Identify which cell holds the provided text, then report its [x, y] central coordinate. 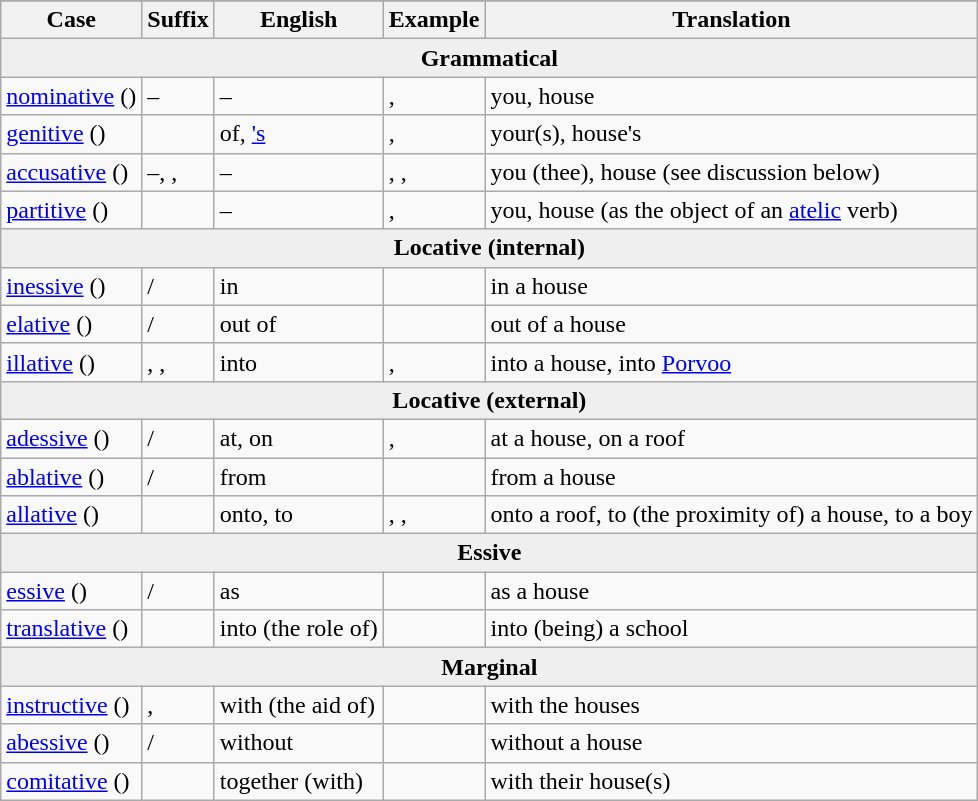
of, 's [298, 134]
you, house [732, 96]
you (thee), house (see discussion below) [732, 172]
allative () [72, 515]
Case [72, 20]
without [298, 743]
into a house, into Porvoo [732, 362]
in [298, 286]
without a house [732, 743]
into (being) a school [732, 629]
with (the aid of) [298, 705]
from a house [732, 477]
elative () [72, 324]
onto a roof, to (the proximity of) a house, to a boy [732, 515]
at, on [298, 438]
into (the role of) [298, 629]
at a house, on a roof [732, 438]
from [298, 477]
comitative () [72, 781]
Translation [732, 20]
English [298, 20]
your(s), house's [732, 134]
partitive () [72, 210]
into [298, 362]
as [298, 591]
genitive () [72, 134]
Suffix [178, 20]
onto, to [298, 515]
Essive [490, 553]
essive () [72, 591]
illative () [72, 362]
Grammatical [490, 58]
nominative () [72, 96]
you, house (as the object of an atelic verb) [732, 210]
ablative () [72, 477]
accusative () [72, 172]
adessive () [72, 438]
Locative (external) [490, 400]
instructive () [72, 705]
with the houses [732, 705]
with their house(s) [732, 781]
translative () [72, 629]
Locative (internal) [490, 248]
abessive () [72, 743]
together (with) [298, 781]
inessive () [72, 286]
Example [434, 20]
out of a house [732, 324]
Marginal [490, 667]
in a house [732, 286]
–, , [178, 172]
as a house [732, 591]
out of [298, 324]
